Detect which cell encompasses the target text, then output its (x, y) center coordinate. 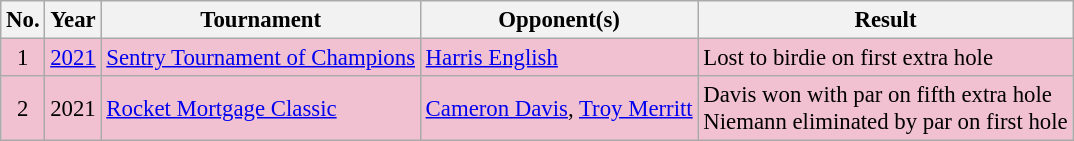
Davis won with par on fifth extra holeNiemann eliminated by par on first hole (886, 108)
Opponent(s) (559, 20)
Sentry Tournament of Champions (260, 58)
1 (23, 58)
Cameron Davis, Troy Merritt (559, 108)
Harris English (559, 58)
Result (886, 20)
Rocket Mortgage Classic (260, 108)
Year (73, 20)
No. (23, 20)
2 (23, 108)
Tournament (260, 20)
Lost to birdie on first extra hole (886, 58)
